Detect which cell encompasses the target text, then output its [X, Y] center coordinate. 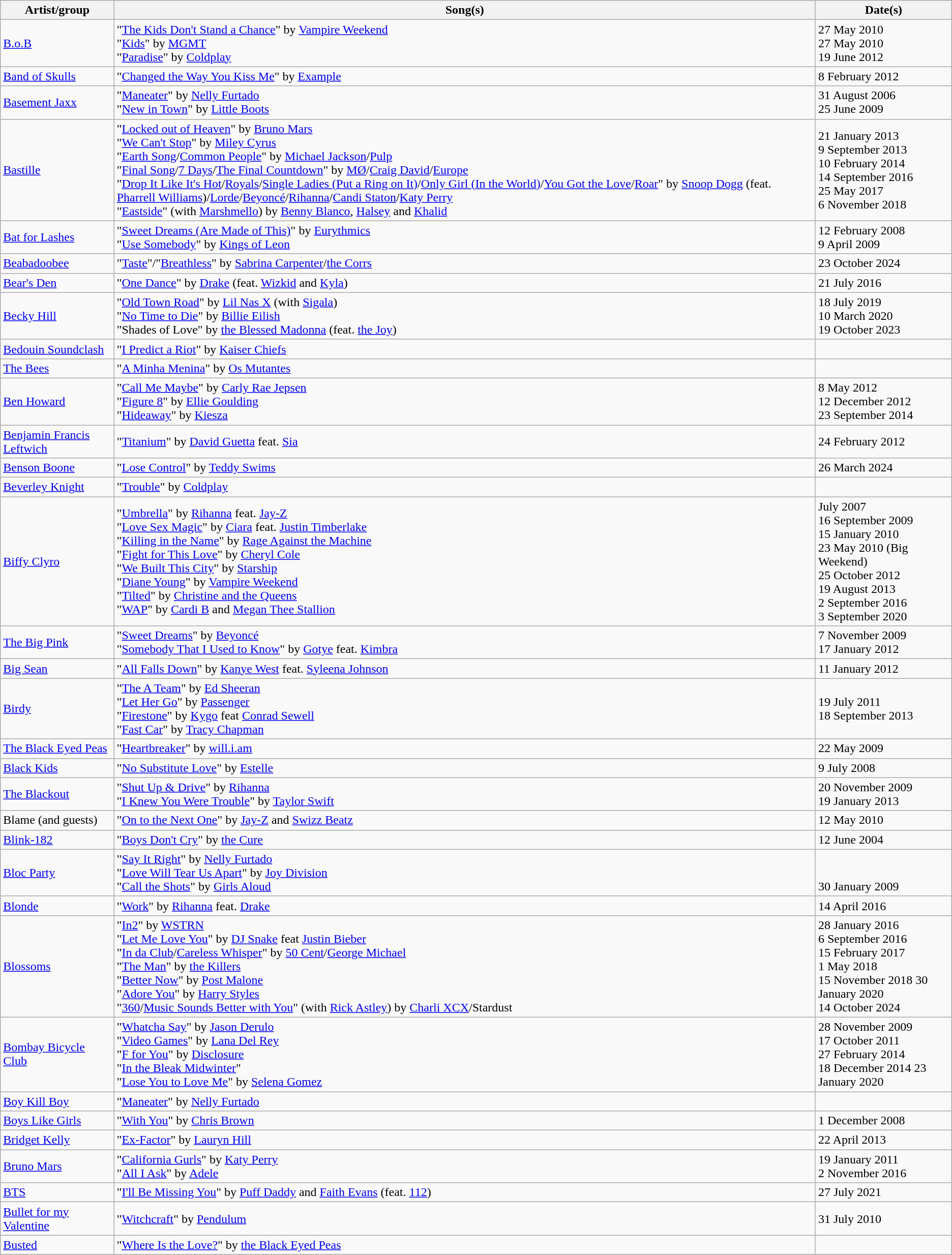
22 April 2013 [883, 1140]
28 November 2009 17 October 201127 February 201418 December 2014 23 January 2020 [883, 1054]
12 May 2010 [883, 820]
"I'll Be Missing You" by Puff Daddy and Faith Evans (feat. 112) [465, 1192]
23 October 2024 [883, 263]
"Sweet Dreams (Are Made of This)" by Eurythmics"Use Somebody" by Kings of Leon [465, 237]
12 February 20089 April 2009 [883, 237]
Artist/group [57, 10]
Boy Kill Boy [57, 1101]
"California Gurls" by Katy Perry "All I Ask" by Adele [465, 1167]
24 February 2012 [883, 441]
"All Falls Down" by Kanye West feat. Syleena Johnson [465, 669]
"Maneater" by Nelly Furtado"New in Town" by Little Boots [465, 103]
"Trouble" by Coldplay [465, 487]
1 December 2008 [883, 1121]
21 July 2016 [883, 283]
"Say It Right" by Nelly Furtado "Love Will Tear Us Apart" by Joy Division"Call the Shots" by Girls Aloud [465, 873]
Bullet for my Valentine [57, 1218]
14 April 2016 [883, 906]
B.o.B [57, 43]
Bombay Bicycle Club [57, 1054]
BTS [57, 1192]
The Black Eyed Peas [57, 749]
Bruno Mars [57, 1167]
"The A Team" by Ed Sheeran"Let Her Go" by Passenger"Firestone" by Kygo feat Conrad Sewell"Fast Car" by Tracy Chapman [465, 709]
"On to the Next One" by Jay-Z and Swizz Beatz [465, 820]
Bloc Party [57, 873]
"Lose Control" by Teddy Swims [465, 468]
Beverley Knight [57, 487]
"No Substitute Love" by Estelle [465, 768]
"Boys Don't Cry" by the Cure [465, 840]
22 May 2009 [883, 749]
The Big Pink [57, 643]
Bat for Lashes [57, 237]
12 June 2004 [883, 840]
"A Minha Menina" by Os Mutantes [465, 368]
"Changed the Way You Kiss Me" by Example [465, 76]
"I Predict a Riot" by Kaiser Chiefs [465, 349]
30 January 2009 [883, 873]
"Where Is the Love?" by the Black Eyed Peas [465, 1245]
Ben Howard [57, 401]
8 May 201212 December 201223 September 2014 [883, 401]
"Whatcha Say" by Jason Derulo"Video Games" by Lana Del Rey"F for You" by Disclosure"In the Bleak Midwinter""Lose You to Love Me" by Selena Gomez [465, 1054]
7 November 200917 January 2012 [883, 643]
Basement Jaxx [57, 103]
8 February 2012 [883, 76]
19 July 201118 September 2013 [883, 709]
"Witchcraft" by Pendulum [465, 1218]
Birdy [57, 709]
Becky Hill [57, 316]
"Maneater" by Nelly Furtado [465, 1101]
20 November 200919 January 2013 [883, 794]
Band of Skulls [57, 76]
Busted [57, 1245]
11 January 2012 [883, 669]
Biffy Clyro [57, 561]
July 200716 September 200915 January 2010 23 May 2010 (Big Weekend)25 October 201219 August 2013 2 September 2016 3 September 2020 [883, 561]
Bridget Kelly [57, 1140]
Blame (and guests) [57, 820]
9 July 2008 [883, 768]
"Work" by Rihanna feat. Drake [465, 906]
19 January 20112 November 2016 [883, 1167]
31 August 2006 25 June 2009 [883, 103]
Blink-182 [57, 840]
Song(s) [465, 10]
Big Sean [57, 669]
18 July 201910 March 202019 October 2023 [883, 316]
Beabadoobee [57, 263]
27 May 201027 May 201019 June 2012 [883, 43]
The Bees [57, 368]
Blossoms [57, 966]
"Call Me Maybe" by Carly Rae Jepsen"Figure 8" by Ellie Goulding"Hideaway" by Kiesza [465, 401]
"Old Town Road" by Lil Nas X (with Sigala)"No Time to Die" by Billie Eilish"Shades of Love" by the Blessed Madonna (feat. the Joy) [465, 316]
Black Kids [57, 768]
Boys Like Girls [57, 1121]
Date(s) [883, 10]
27 July 2021 [883, 1192]
"With You" by Chris Brown [465, 1121]
"One Dance" by Drake (feat. Wizkid and Kyla) [465, 283]
"Shut Up & Drive" by Rihanna"I Knew You Were Trouble" by Taylor Swift [465, 794]
"The Kids Don't Stand a Chance" by Vampire Weekend"Kids" by MGMT"Paradise" by Coldplay [465, 43]
Benson Boone [57, 468]
The Blackout [57, 794]
"Sweet Dreams" by Beyoncé"Somebody That I Used to Know" by Gotye feat. Kimbra [465, 643]
"Titanium" by David Guetta feat. Sia [465, 441]
21 January 20139 September 201310 February 201414 September 201625 May 20176 November 2018 [883, 170]
Benjamin Francis Leftwich [57, 441]
31 July 2010 [883, 1218]
"Heartbreaker" by will.i.am [465, 749]
Bear's Den [57, 283]
Bastille [57, 170]
28 January 2016 6 September 201615 February 2017 1 May 201815 November 2018 30 January 202014 October 2024 [883, 966]
Bedouin Soundclash [57, 349]
26 March 2024 [883, 468]
"Taste"/"Breathless" by Sabrina Carpenter/the Corrs [465, 263]
"Ex-Factor" by Lauryn Hill [465, 1140]
Blonde [57, 906]
